Determine the [X, Y] coordinate at the center of the cell enclosing the given text.  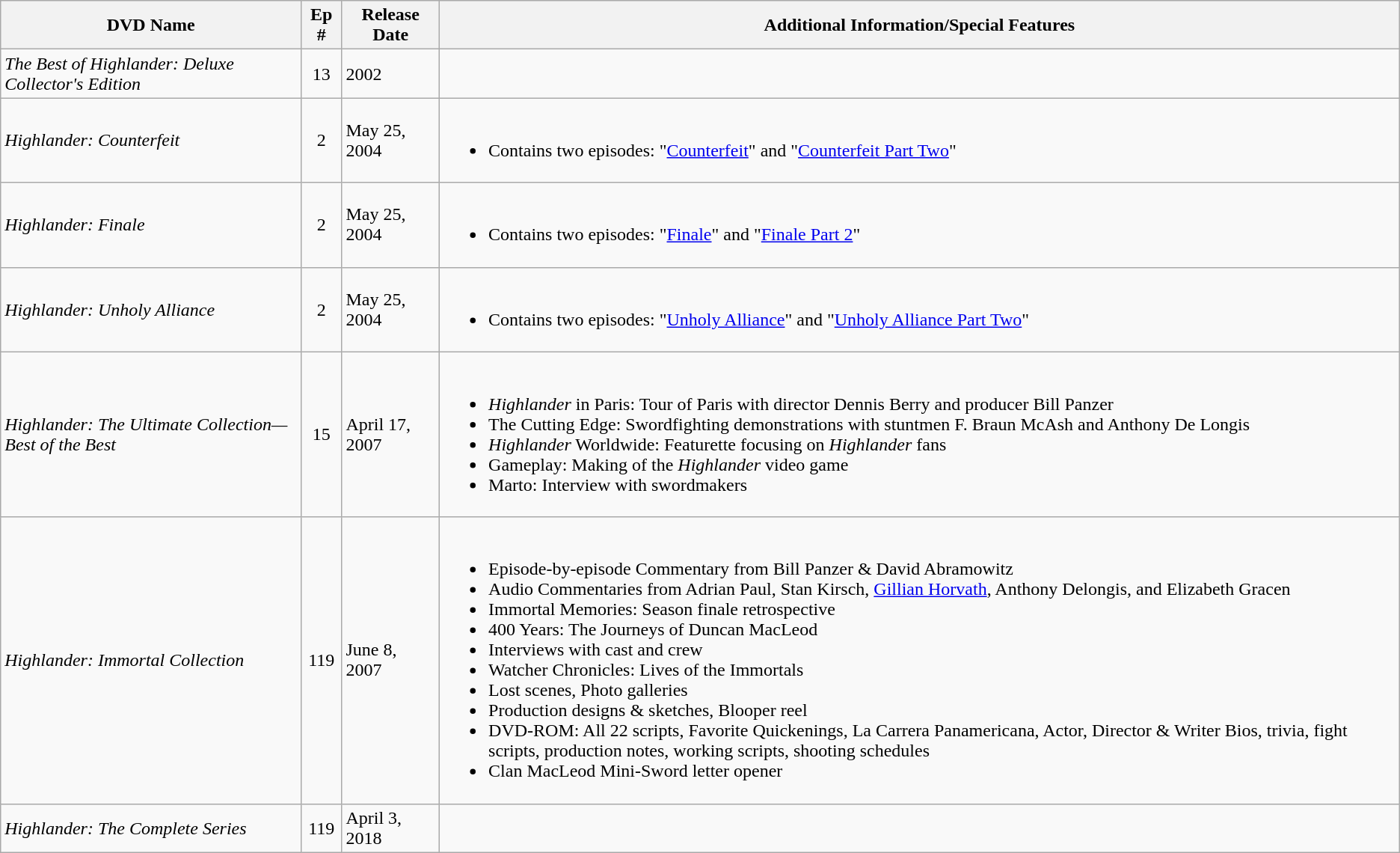
Highlander: The Complete Series [151, 828]
The Best of Highlander: Deluxe Collector's Edition [151, 73]
13 [322, 73]
June 8, 2007 [390, 660]
DVD Name [151, 25]
Contains two episodes: "Counterfeit" and "Counterfeit Part Two" [920, 141]
April 3, 2018 [390, 828]
Highlander: The Ultimate Collection—Best of the Best [151, 434]
Highlander: Immortal Collection [151, 660]
Additional Information/Special Features [920, 25]
Contains two episodes: "Unholy Alliance" and "Unholy Alliance Part Two" [920, 310]
Contains two episodes: "Finale" and "Finale Part 2" [920, 224]
April 17, 2007 [390, 434]
Release Date [390, 25]
Highlander: Unholy Alliance [151, 310]
Highlander: Counterfeit [151, 141]
15 [322, 434]
2002 [390, 73]
Ep # [322, 25]
Highlander: Finale [151, 224]
